Extract the (X, Y) coordinate from the center of the cell holding the provided text.  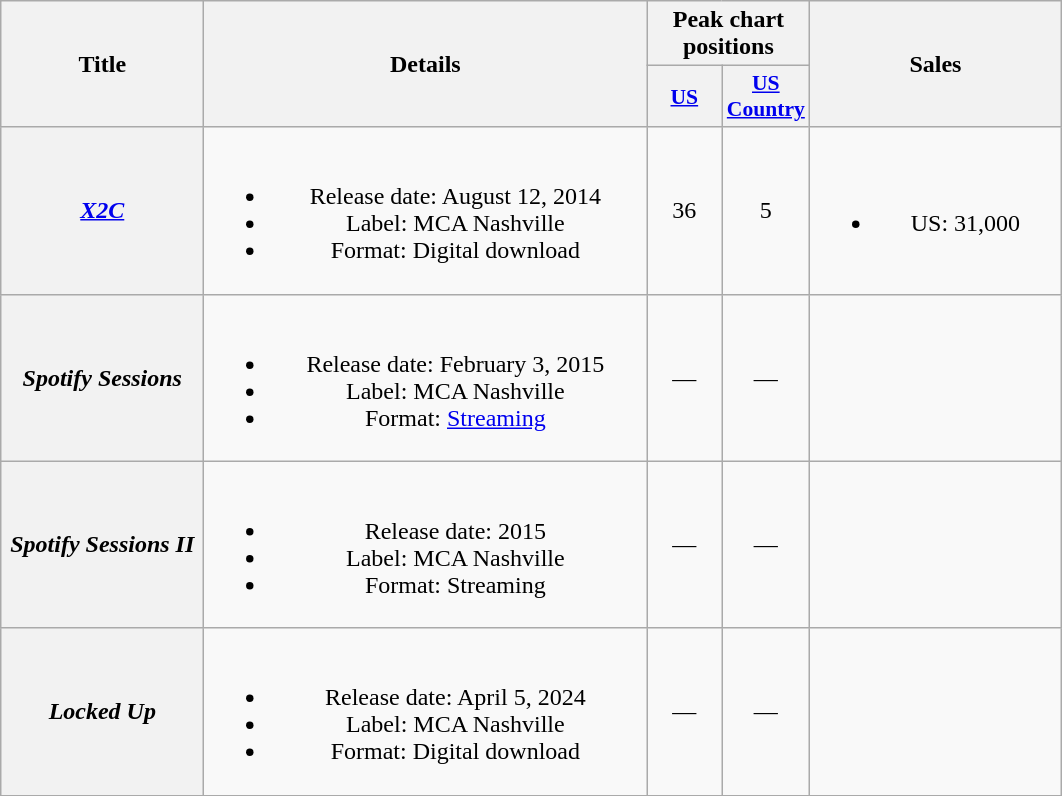
Spotify Sessions II (102, 544)
Sales (936, 64)
Release date: February 3, 2015Label: MCA NashvilleFormat: Streaming (426, 378)
X2C (102, 210)
Locked Up (102, 712)
US: 31,000 (936, 210)
5 (766, 210)
Release date: August 12, 2014Label: MCA NashvilleFormat: Digital download (426, 210)
Spotify Sessions (102, 378)
Release date: 2015Label: MCA NashvilleFormat: Streaming (426, 544)
US (684, 96)
US Country (766, 96)
Title (102, 64)
Details (426, 64)
Release date: April 5, 2024Label: MCA NashvilleFormat: Digital download (426, 712)
Peak chartpositions (728, 34)
36 (684, 210)
